From the cell containing the given text, extract its center point as [x, y] coordinate. 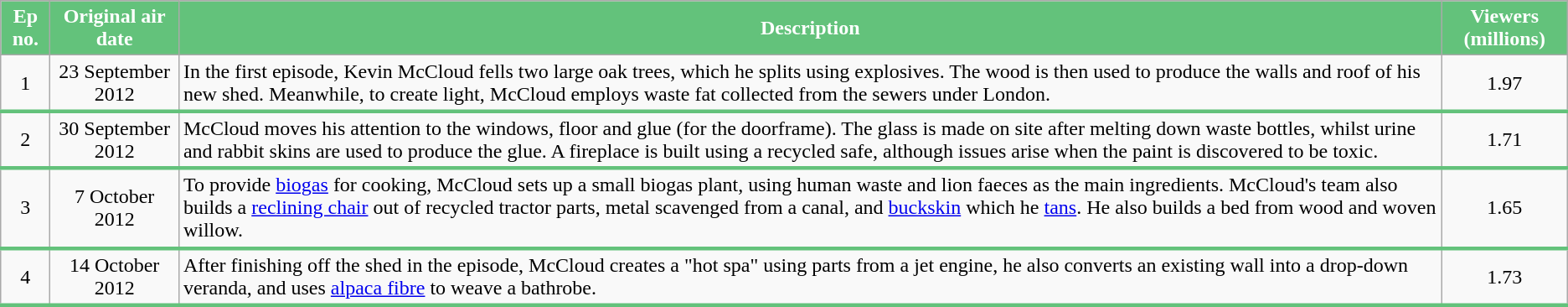
4 [25, 277]
Original air date [114, 29]
1.73 [1504, 277]
30 September 2012 [114, 139]
1 [25, 84]
1.65 [1504, 208]
Viewers (millions) [1504, 29]
2 [25, 139]
23 September 2012 [114, 84]
1.71 [1504, 139]
3 [25, 208]
Ep no. [25, 29]
7 October 2012 [114, 208]
Description [810, 29]
1.97 [1504, 84]
14 October 2012 [114, 277]
